Locate the cell with the specified text and output its (X, Y) center coordinate. 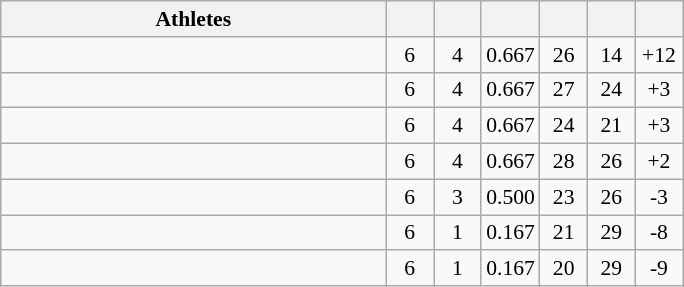
23 (564, 197)
20 (564, 269)
27 (564, 90)
+2 (659, 162)
+12 (659, 55)
-3 (659, 197)
Athletes (194, 19)
28 (564, 162)
-9 (659, 269)
0.500 (510, 197)
3 (458, 197)
14 (611, 55)
-8 (659, 233)
